Capture the cell that displays the provided text and extract its [x, y] central coordinate. 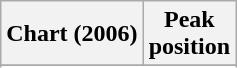
Peakposition [189, 34]
Chart (2006) [72, 34]
